Search for the cell housing the specified text and yield its (x, y) center coordinate. 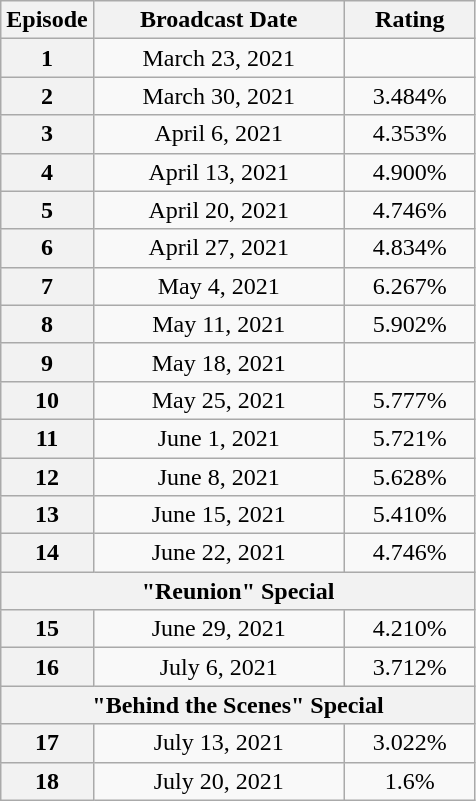
5.777% (410, 400)
June 8, 2021 (218, 477)
June 1, 2021 (218, 438)
March 30, 2021 (218, 96)
5.628% (410, 477)
6 (47, 248)
17 (47, 743)
15 (47, 629)
4.900% (410, 172)
7 (47, 286)
9 (47, 362)
5.721% (410, 438)
May 4, 2021 (218, 286)
6.267% (410, 286)
5.410% (410, 515)
April 13, 2021 (218, 172)
5 (47, 210)
3.712% (410, 667)
12 (47, 477)
2 (47, 96)
July 20, 2021 (218, 781)
June 15, 2021 (218, 515)
1.6% (410, 781)
Episode (47, 20)
July 6, 2021 (218, 667)
16 (47, 667)
14 (47, 553)
18 (47, 781)
10 (47, 400)
13 (47, 515)
June 29, 2021 (218, 629)
July 13, 2021 (218, 743)
3.484% (410, 96)
1 (47, 58)
8 (47, 324)
April 27, 2021 (218, 248)
June 22, 2021 (218, 553)
May 11, 2021 (218, 324)
April 20, 2021 (218, 210)
April 6, 2021 (218, 134)
Rating (410, 20)
4.834% (410, 248)
3 (47, 134)
"Behind the Scenes" Special (238, 705)
5.902% (410, 324)
11 (47, 438)
4.353% (410, 134)
May 25, 2021 (218, 400)
4.210% (410, 629)
March 23, 2021 (218, 58)
3.022% (410, 743)
4 (47, 172)
May 18, 2021 (218, 362)
Broadcast Date (218, 20)
"Reunion" Special (238, 591)
